From the cell containing the given text, extract its center point as (X, Y) coordinate. 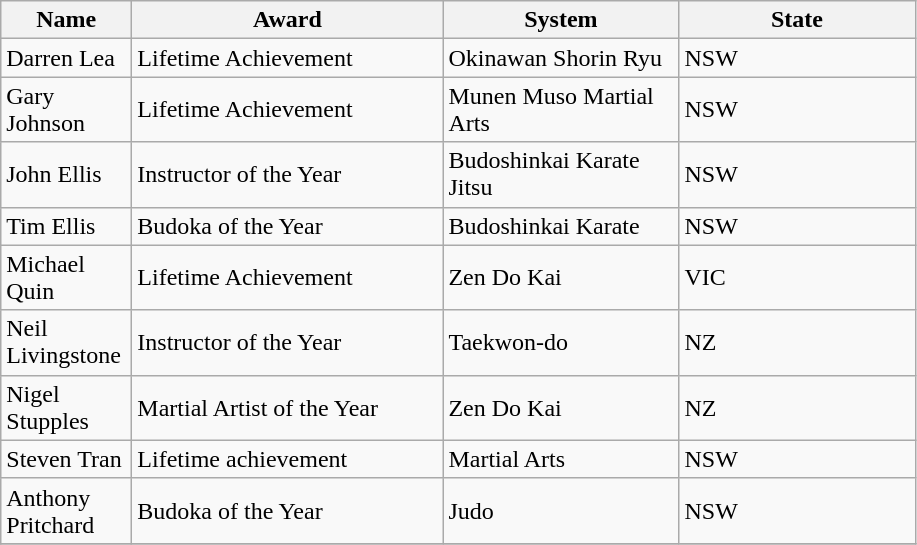
Budoshinkai Karate (561, 226)
State (797, 20)
Nigel Stupples (66, 408)
VIC (797, 278)
Michael Quin (66, 278)
Lifetime achievement (288, 459)
Anthony Pritchard (66, 510)
Steven Tran (66, 459)
Award (288, 20)
Name (66, 20)
John Ellis (66, 174)
Okinawan Shorin Ryu (561, 58)
Martial Artist of the Year (288, 408)
Taekwon-do (561, 342)
System (561, 20)
Tim Ellis (66, 226)
Darren Lea (66, 58)
Martial Arts (561, 459)
Budoshinkai Karate Jitsu (561, 174)
Gary Johnson (66, 110)
Neil Livingstone (66, 342)
Munen Muso Martial Arts (561, 110)
Judo (561, 510)
